Capture the cell that displays the provided text and extract its [X, Y] central coordinate. 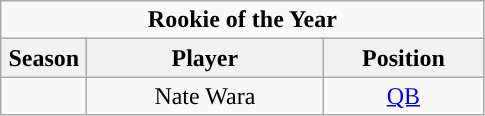
Season [44, 58]
Nate Wara [205, 96]
Rookie of the Year [242, 20]
Position [404, 58]
QB [404, 96]
Player [205, 58]
